Scan for the cell matching the given text and deliver its [x, y] coordinate at center. 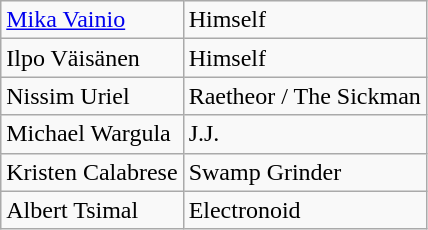
Kristen Calabrese [92, 172]
Ilpo Väisänen [92, 58]
Michael Wargula [92, 134]
Raetheor / The Sickman [304, 96]
Nissim Uriel [92, 96]
Swamp Grinder [304, 172]
Albert Tsimal [92, 210]
Mika Vainio [92, 20]
J.J. [304, 134]
Electronoid [304, 210]
